Return [X, Y] of the center of cell containing provided text 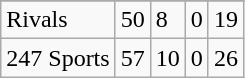
50 [132, 20]
247 Sports [58, 58]
10 [168, 58]
19 [226, 20]
8 [168, 20]
26 [226, 58]
Rivals [58, 20]
57 [132, 58]
